Find where the given text appears and provide that cell's center as [X, Y] coordinate. 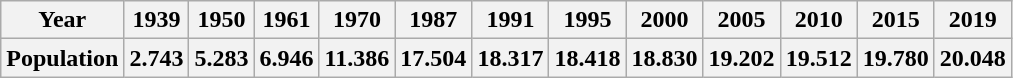
Year [62, 20]
6.946 [286, 58]
19.202 [742, 58]
20.048 [972, 58]
2015 [896, 20]
1987 [434, 20]
19.512 [818, 58]
18.418 [588, 58]
2005 [742, 20]
1950 [222, 20]
11.386 [357, 58]
1995 [588, 20]
5.283 [222, 58]
1939 [156, 20]
1961 [286, 20]
18.317 [510, 58]
1970 [357, 20]
2019 [972, 20]
19.780 [896, 58]
17.504 [434, 58]
Population [62, 58]
2010 [818, 20]
18.830 [664, 58]
1991 [510, 20]
2.743 [156, 58]
2000 [664, 20]
